Find where the given text appears and provide that cell's center as [X, Y] coordinate. 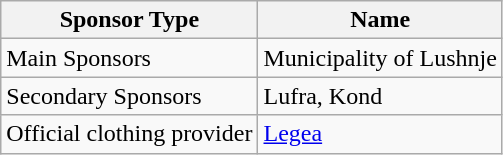
Lufra, Kond [380, 96]
Legea [380, 134]
Secondary Sponsors [130, 96]
Municipality of Lushnje [380, 58]
Name [380, 20]
Official clothing provider [130, 134]
Main Sponsors [130, 58]
Sponsor Type [130, 20]
